Output the [X, Y] coordinate of the center of the cell containing the given text.  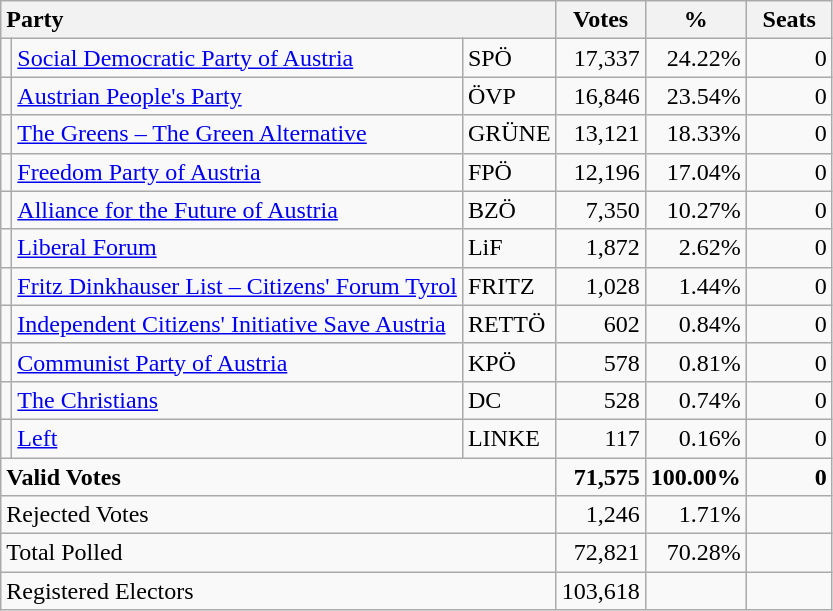
100.00% [696, 477]
1,872 [600, 248]
LiF [509, 248]
ÖVP [509, 96]
BZÖ [509, 210]
17.04% [696, 172]
13,121 [600, 134]
Votes [600, 20]
1.44% [696, 286]
The Greens – The Green Alternative [238, 134]
DC [509, 400]
1,246 [600, 515]
Total Polled [278, 553]
12,196 [600, 172]
70.28% [696, 553]
Registered Electors [278, 591]
FPÖ [509, 172]
1,028 [600, 286]
Seats [789, 20]
24.22% [696, 58]
Rejected Votes [278, 515]
Party [278, 20]
23.54% [696, 96]
Social Democratic Party of Austria [238, 58]
71,575 [600, 477]
LINKE [509, 438]
Alliance for the Future of Austria [238, 210]
Independent Citizens' Initiative Save Austria [238, 324]
0.81% [696, 362]
SPÖ [509, 58]
KPÖ [509, 362]
0.74% [696, 400]
18.33% [696, 134]
Fritz Dinkhauser List – Citizens' Forum Tyrol [238, 286]
103,618 [600, 591]
The Christians [238, 400]
Left [238, 438]
7,350 [600, 210]
0.16% [696, 438]
Austrian People's Party [238, 96]
Communist Party of Austria [238, 362]
578 [600, 362]
FRITZ [509, 286]
528 [600, 400]
17,337 [600, 58]
Valid Votes [278, 477]
Freedom Party of Austria [238, 172]
72,821 [600, 553]
16,846 [600, 96]
% [696, 20]
10.27% [696, 210]
GRÜNE [509, 134]
RETTÖ [509, 324]
0.84% [696, 324]
1.71% [696, 515]
Liberal Forum [238, 248]
602 [600, 324]
2.62% [696, 248]
117 [600, 438]
